Scan for the cell matching the given text and deliver its (X, Y) coordinate at center. 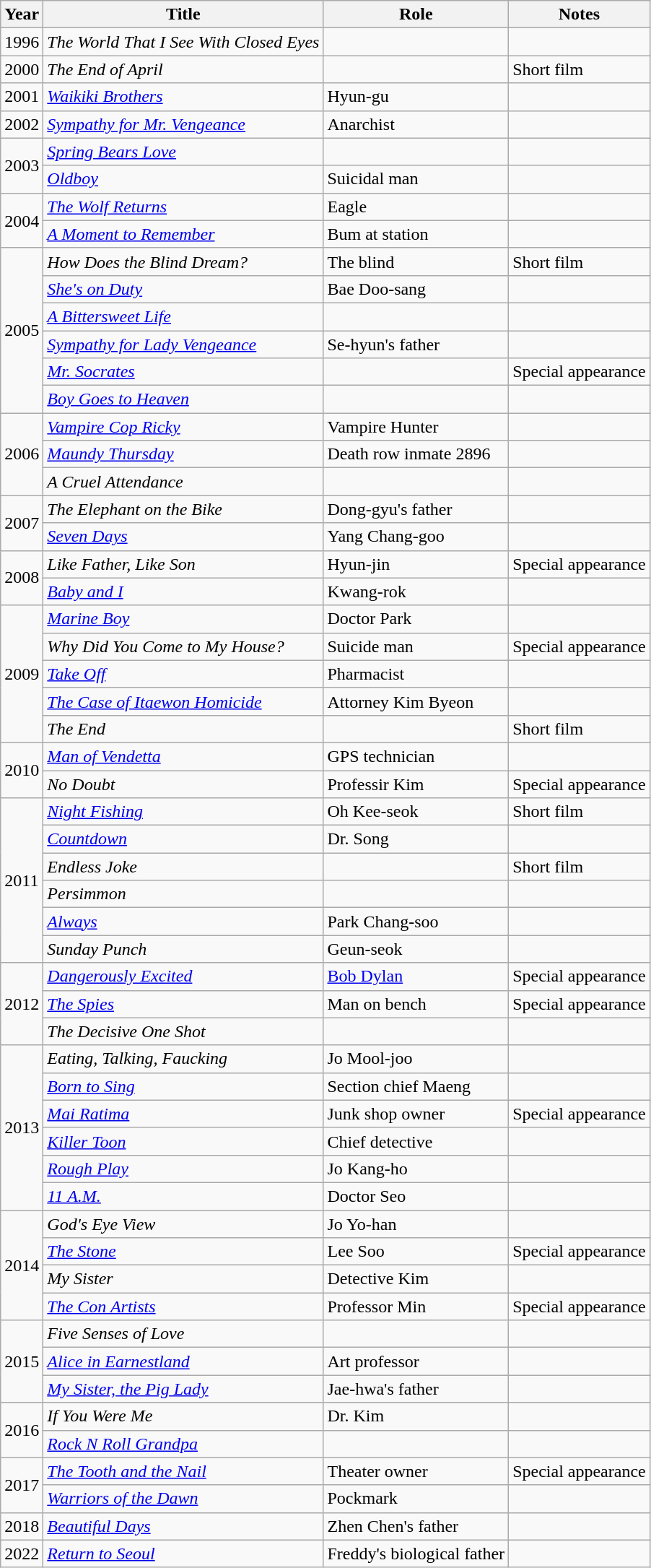
Warriors of the Dawn (183, 1499)
Spring Bears Love (183, 152)
Se-hyun's father (416, 345)
Sunday Punch (183, 949)
Hyun-gu (416, 97)
Pockmark (416, 1499)
2009 (22, 674)
The Case of Itaewon Homicide (183, 701)
Boy Goes to Heaven (183, 399)
A Moment to Remember (183, 234)
Dong-gyu's father (416, 509)
Alice in Earnestland (183, 1361)
Seven Days (183, 537)
If You Were Me (183, 1416)
The World That I See With Closed Eyes (183, 42)
Notes (580, 14)
2001 (22, 97)
Night Fishing (183, 812)
2004 (22, 220)
Jae-hwa's father (416, 1389)
Professir Kim (416, 784)
Mai Ratima (183, 1114)
Role (416, 14)
Countdown (183, 839)
Always (183, 922)
Waikiki Brothers (183, 97)
Oh Kee-seok (416, 812)
Section chief Maeng (416, 1086)
Theater owner (416, 1471)
Professor Min (416, 1307)
Beautiful Days (183, 1526)
She's on Duty (183, 289)
Jo Kang-ho (416, 1169)
Eating, Talking, Faucking (183, 1059)
The Spies (183, 1004)
How Does the Blind Dream? (183, 261)
Hyun-jin (416, 564)
Suicide man (416, 646)
Lee Soo (416, 1252)
2000 (22, 69)
Like Father, Like Son (183, 564)
Endless Joke (183, 867)
Dr. Song (416, 839)
2017 (22, 1485)
Persimmon (183, 894)
2018 (22, 1526)
2010 (22, 770)
Park Chang-soo (416, 922)
Bae Doo-sang (416, 289)
Dr. Kim (416, 1416)
Bob Dylan (416, 976)
The Stone (183, 1252)
A Cruel Attendance (183, 482)
Why Did You Come to My House? (183, 646)
Anarchist (416, 124)
2011 (22, 880)
Detective Kim (416, 1279)
Geun-seok (416, 949)
Oldboy (183, 179)
Sympathy for Mr. Vengeance (183, 124)
Vampire Cop Ricky (183, 427)
Chief detective (416, 1141)
2014 (22, 1265)
The Wolf Returns (183, 207)
A Bittersweet Life (183, 316)
Return to Seoul (183, 1554)
Mr. Socrates (183, 372)
My Sister, the Pig Lady (183, 1389)
God's Eye View (183, 1224)
The Con Artists (183, 1307)
Yang Chang-goo (416, 537)
The End (183, 729)
Five Senses of Love (183, 1334)
The End of April (183, 69)
My Sister (183, 1279)
2008 (22, 578)
Rock N Roll Grandpa (183, 1444)
Junk shop owner (416, 1114)
Jo Yo-han (416, 1224)
2005 (22, 330)
Maundy Thursday (183, 454)
Bum at station (416, 234)
2012 (22, 1004)
2006 (22, 454)
Year (22, 14)
GPS technician (416, 756)
Born to Sing (183, 1086)
1996 (22, 42)
Marine Boy (183, 619)
Man on bench (416, 1004)
Killer Toon (183, 1141)
No Doubt (183, 784)
Vampire Hunter (416, 427)
Death row inmate 2896 (416, 454)
Zhen Chen's father (416, 1526)
Eagle (416, 207)
2007 (22, 523)
Freddy's biological father (416, 1554)
2016 (22, 1430)
11 A.M. (183, 1196)
Doctor Seo (416, 1196)
Jo Mool-joo (416, 1059)
2002 (22, 124)
Dangerously Excited (183, 976)
2015 (22, 1361)
Kwang-rok (416, 592)
2013 (22, 1127)
The Tooth and the Nail (183, 1471)
Man of Vendetta (183, 756)
Suicidal man (416, 179)
Take Off (183, 674)
Doctor Park (416, 619)
2022 (22, 1554)
Rough Play (183, 1169)
Title (183, 14)
Attorney Kim Byeon (416, 701)
The Elephant on the Bike (183, 509)
Pharmacist (416, 674)
The Decisive One Shot (183, 1031)
Sympathy for Lady Vengeance (183, 345)
The blind (416, 261)
Baby and I (183, 592)
2003 (22, 165)
Art professor (416, 1361)
